Locate the cell with the specified text and output its [X, Y] center coordinate. 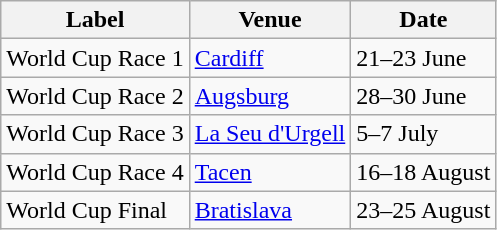
28–30 June [424, 96]
Venue [270, 20]
21–23 June [424, 58]
Augsburg [270, 96]
5–7 July [424, 134]
16–18 August [424, 172]
Tacen [270, 172]
La Seu d'Urgell [270, 134]
World Cup Race 2 [95, 96]
World Cup Race 4 [95, 172]
Label [95, 20]
World Cup Race 3 [95, 134]
World Cup Race 1 [95, 58]
Bratislava [270, 210]
23–25 August [424, 210]
Cardiff [270, 58]
Date [424, 20]
World Cup Final [95, 210]
